Identify which cell holds the provided text, then report its [x, y] central coordinate. 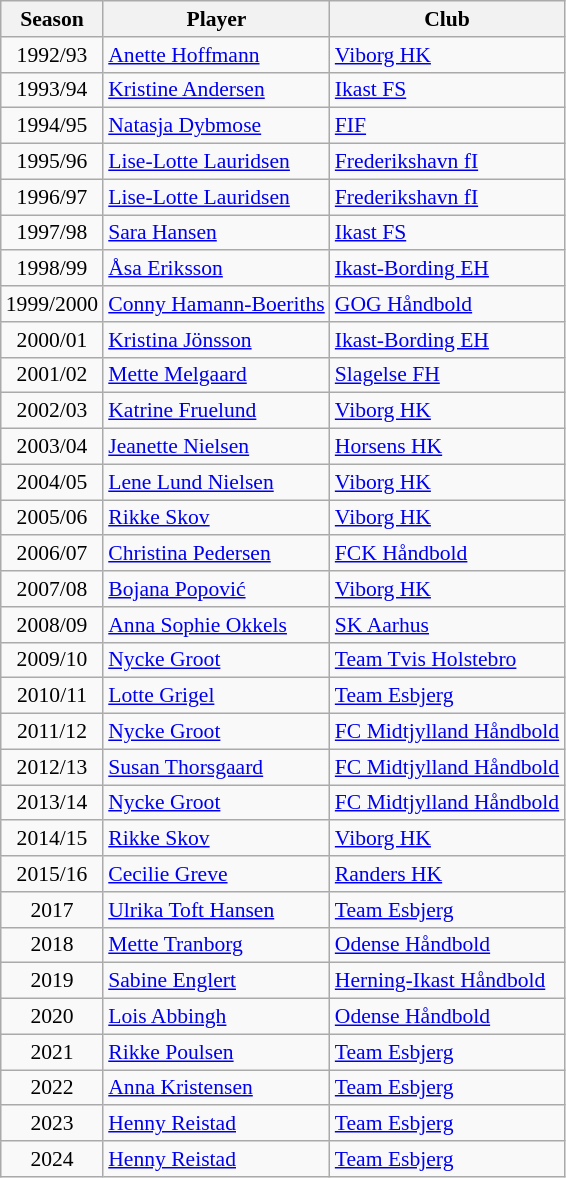
Christina Pedersen [216, 554]
2003/04 [52, 447]
Sabine Englert [216, 981]
2007/08 [52, 589]
Sara Hansen [216, 233]
2024 [52, 1159]
Lotte Grigel [216, 696]
2012/13 [52, 767]
Kristina Jönsson [216, 340]
Cecilie Greve [216, 874]
2005/06 [52, 518]
Jeanette Nielsen [216, 447]
Anna Kristensen [216, 1088]
2008/09 [52, 625]
Bojana Popović [216, 589]
Slagelse FH [447, 375]
1995/96 [52, 162]
2022 [52, 1088]
2021 [52, 1052]
2004/05 [52, 482]
2015/16 [52, 874]
Conny Hamann-Boeriths [216, 304]
2020 [52, 1017]
1993/94 [52, 90]
Horsens HK [447, 447]
Team Tvis Holstebro [447, 660]
2017 [52, 910]
Natasja Dybmose [216, 126]
1992/93 [52, 55]
Club [447, 19]
1997/98 [52, 233]
FCK Håndbold [447, 554]
Kristine Andersen [216, 90]
Lene Lund Nielsen [216, 482]
1996/97 [52, 197]
Season [52, 19]
GOG Håndbold [447, 304]
2011/12 [52, 732]
1994/95 [52, 126]
2014/15 [52, 839]
2000/01 [52, 340]
2018 [52, 945]
Katrine Fruelund [216, 411]
2002/03 [52, 411]
2019 [52, 981]
SK Aarhus [447, 625]
Anette Hoffmann [216, 55]
Mette Melgaard [216, 375]
Lois Abbingh [216, 1017]
2013/14 [52, 803]
Mette Tranborg [216, 945]
Åsa Eriksson [216, 269]
2010/11 [52, 696]
1998/99 [52, 269]
Randers HK [447, 874]
Player [216, 19]
FIF [447, 126]
Susan Thorsgaard [216, 767]
2009/10 [52, 660]
2023 [52, 1124]
Ulrika Toft Hansen [216, 910]
Herning-Ikast Håndbold [447, 981]
Rikke Poulsen [216, 1052]
Anna Sophie Okkels [216, 625]
1999/2000 [52, 304]
2001/02 [52, 375]
2006/07 [52, 554]
